From the cell containing the given text, extract its center point as (X, Y) coordinate. 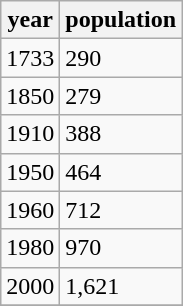
1850 (30, 96)
1910 (30, 134)
1950 (30, 172)
1960 (30, 210)
1,621 (121, 286)
388 (121, 134)
1980 (30, 248)
712 (121, 210)
population (121, 20)
290 (121, 58)
1733 (30, 58)
2000 (30, 286)
970 (121, 248)
year (30, 20)
464 (121, 172)
279 (121, 96)
